Search for the cell housing the specified text and yield its [X, Y] center coordinate. 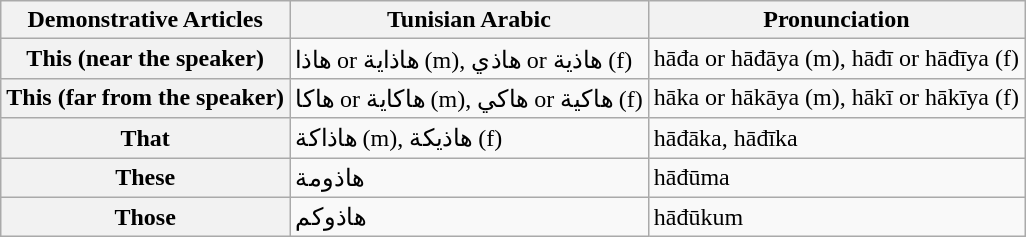
Demonstrative Articles [146, 20]
hāđāka, hāđīka [836, 138]
That [146, 138]
hāđūma [836, 178]
hāđūkum [836, 217]
This (near the speaker) [146, 59]
هاذوكم [470, 217]
هاذومة [470, 178]
Tunisian Arabic [470, 20]
hāka or hākāya (m), hākī or hākīya (f) [836, 98]
hāđa or hāđāya (m), hāđī or hāđīya (f) [836, 59]
هاذاكة (m), هاذيكة (f) [470, 138]
This (far from the speaker) [146, 98]
These [146, 178]
هاكا or هاكاية (m), هاكي or هاكية (f) [470, 98]
Pronunciation [836, 20]
هاذا or هاذاية (m), هاذي or هاذية (f) [470, 59]
Those [146, 217]
